Pinpoint the cell where the given text exists, returning its (X, Y) midpoint coordinate. 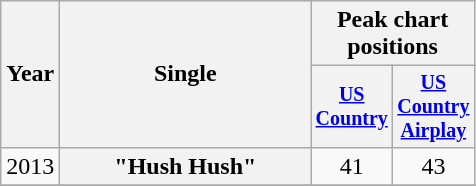
2013 (30, 166)
US Country Airplay (434, 106)
"Hush Hush" (186, 166)
Year (30, 74)
Peak chartpositions (392, 34)
Single (186, 74)
43 (434, 166)
US Country (352, 106)
41 (352, 166)
